For the text-containing cell, return its midpoint in [x, y] coordinate format. 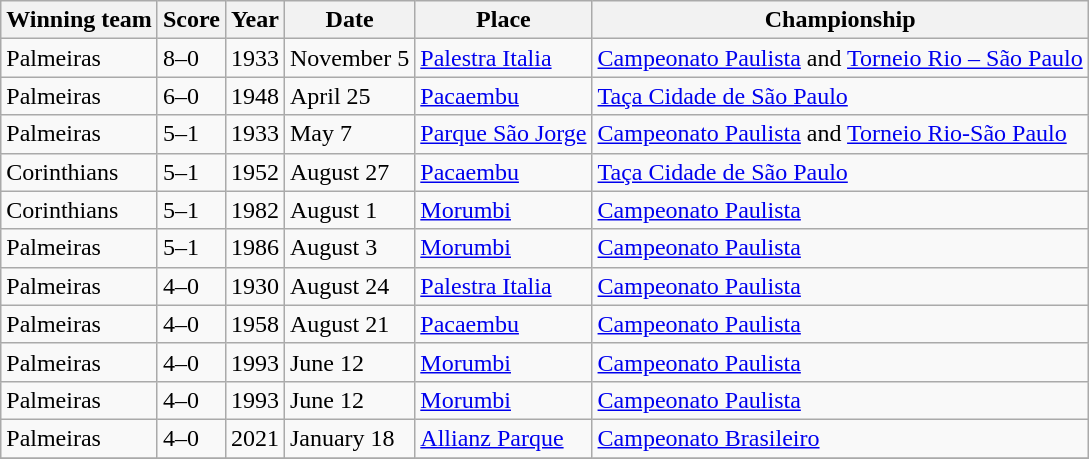
1958 [254, 324]
August 24 [349, 286]
Score [191, 20]
Allianz Parque [504, 438]
August 3 [349, 248]
1948 [254, 96]
8–0 [191, 58]
April 25 [349, 96]
Winning team [80, 20]
1930 [254, 286]
November 5 [349, 58]
Campeonato Brasileiro [840, 438]
1986 [254, 248]
Championship [840, 20]
May 7 [349, 134]
Year [254, 20]
Parque São Jorge [504, 134]
2021 [254, 438]
January 18 [349, 438]
6–0 [191, 96]
August 27 [349, 172]
August 21 [349, 324]
Date [349, 20]
Place [504, 20]
1952 [254, 172]
August 1 [349, 210]
Campeonato Paulista and Torneio Rio – São Paulo [840, 58]
Campeonato Paulista and Torneio Rio-São Paulo [840, 134]
1982 [254, 210]
